Determine the [x, y] coordinate at the center of the cell enclosing the given text.  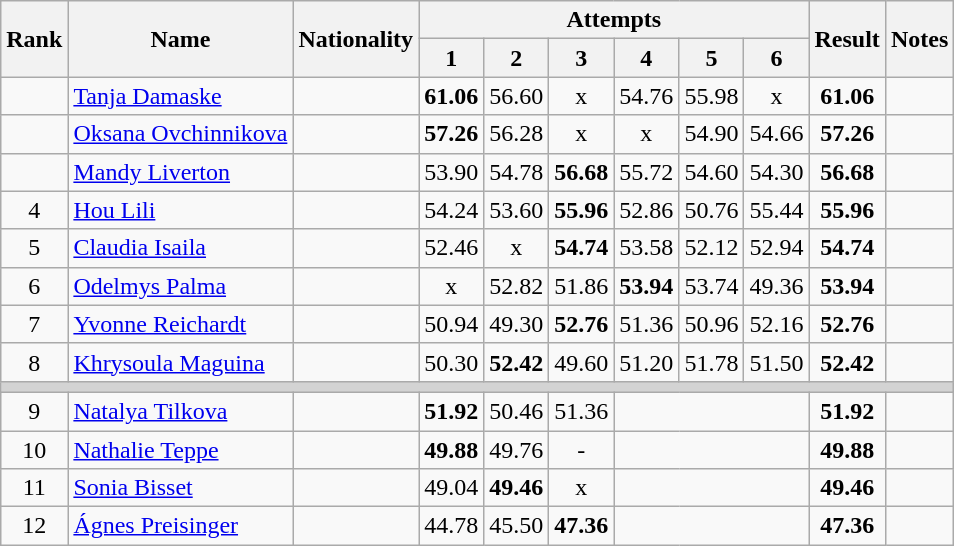
Result [847, 39]
52.12 [712, 248]
8 [34, 362]
Hou Lili [180, 210]
Nathalie Teppe [180, 449]
54.30 [776, 172]
Natalya Tilkova [180, 411]
54.76 [646, 96]
56.28 [516, 134]
51.86 [582, 286]
2 [516, 58]
12 [34, 526]
- [582, 449]
49.60 [582, 362]
50.46 [516, 411]
50.30 [452, 362]
54.66 [776, 134]
10 [34, 449]
7 [34, 324]
54.24 [452, 210]
55.98 [712, 96]
54.60 [712, 172]
Odelmys Palma [180, 286]
Sonia Bisset [180, 488]
50.94 [452, 324]
54.78 [516, 172]
53.90 [452, 172]
55.44 [776, 210]
Name [180, 39]
Tanja Damaske [180, 96]
51.50 [776, 362]
Oksana Ovchinnikova [180, 134]
54.90 [712, 134]
52.46 [452, 248]
52.86 [646, 210]
44.78 [452, 526]
Ágnes Preisinger [180, 526]
53.60 [516, 210]
56.60 [516, 96]
1 [452, 58]
45.50 [516, 526]
49.04 [452, 488]
55.72 [646, 172]
Notes [919, 39]
50.96 [712, 324]
52.16 [776, 324]
Yvonne Reichardt [180, 324]
Khrysoula Maguina [180, 362]
Mandy Liverton [180, 172]
52.82 [516, 286]
Rank [34, 39]
3 [582, 58]
Claudia Isaila [180, 248]
49.36 [776, 286]
49.30 [516, 324]
49.76 [516, 449]
11 [34, 488]
50.76 [712, 210]
51.20 [646, 362]
Nationality [356, 39]
53.58 [646, 248]
Attempts [614, 20]
51.78 [712, 362]
53.74 [712, 286]
52.94 [776, 248]
9 [34, 411]
